Detect which cell encompasses the target text, then output its [X, Y] center coordinate. 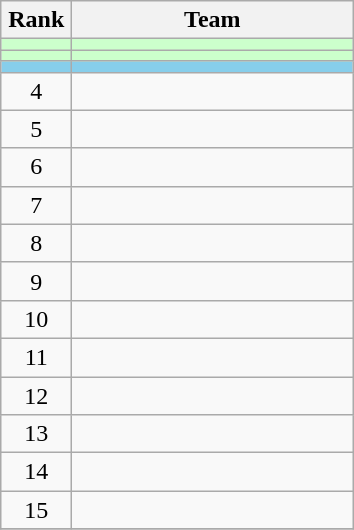
12 [36, 395]
13 [36, 434]
Team [212, 20]
11 [36, 357]
7 [36, 205]
5 [36, 129]
4 [36, 91]
14 [36, 472]
9 [36, 281]
10 [36, 319]
Rank [36, 20]
8 [36, 243]
6 [36, 167]
15 [36, 510]
